Output the (x, y) coordinate of the center of the cell containing the given text.  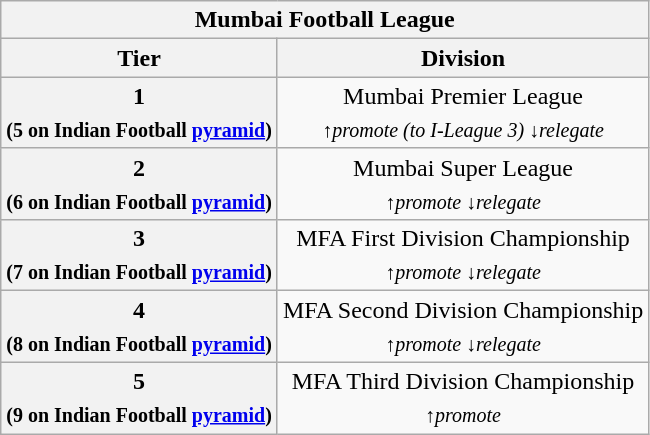
MFA First Division Championship↑promote ↓relegate (462, 256)
3(7 on Indian Football pyramid) (140, 256)
MFA Second Division Championship↑promote ↓relegate (462, 326)
2(6 on Indian Football pyramid) (140, 184)
4(8 on Indian Football pyramid) (140, 326)
Division (462, 58)
Mumbai Super League↑promote ↓relegate (462, 184)
Mumbai Premier League↑promote (to I-League 3) ↓relegate (462, 112)
1(5 on Indian Football pyramid) (140, 112)
MFA Third Division Championship↑promote (462, 398)
5(9 on Indian Football pyramid) (140, 398)
Tier (140, 58)
Mumbai Football League (325, 20)
